Determine the (X, Y) coordinate at the center of the cell enclosing the given text.  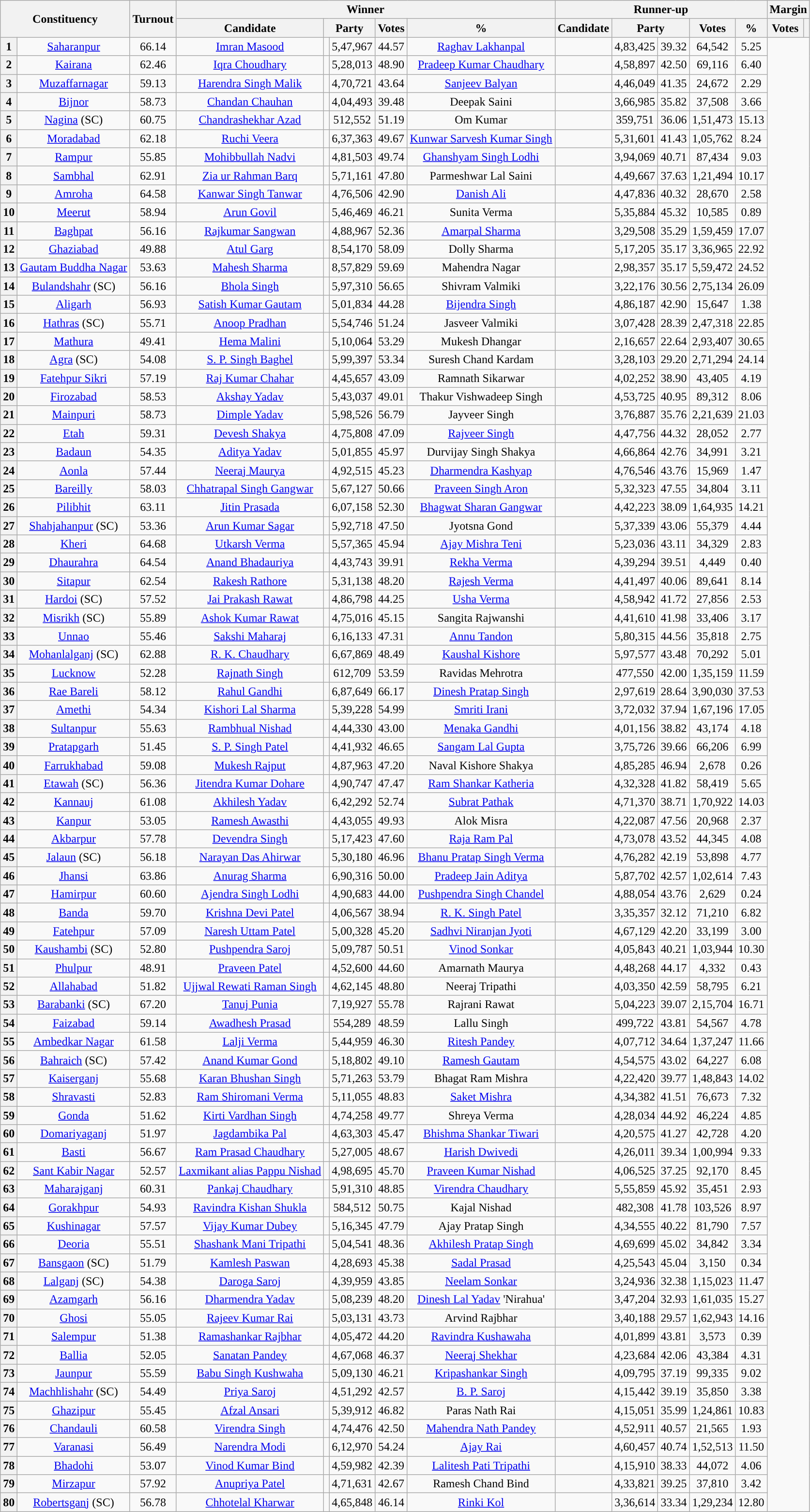
55.78 (391, 1005)
28.64 (674, 691)
52.74 (391, 802)
4,48,268 (635, 968)
Kunwar Sarvesh Kumar Singh (481, 138)
2,97,619 (635, 691)
4,76,506 (352, 194)
Gonda (74, 1115)
5,28,013 (352, 65)
35,818 (713, 636)
Aditya Yadav (250, 452)
Ujjwal Rewati Raman Singh (250, 986)
42.20 (674, 931)
Sadhvi Niranjan Jyoti (481, 931)
53,898 (713, 857)
40.95 (674, 397)
57.44 (153, 470)
Dolly Sharma (481, 249)
3,72,032 (635, 710)
482,308 (635, 1207)
4,54,575 (635, 1060)
47.50 (391, 525)
Sant Kabir Nagar (74, 1171)
Hathras (SC) (74, 323)
63.86 (153, 876)
103,526 (713, 1207)
44.28 (391, 305)
8,57,829 (352, 268)
24,672 (713, 83)
5.65 (751, 783)
5,04,223 (635, 1005)
7.57 (751, 1226)
11.59 (751, 673)
Mahendra Nath Pandey (481, 1429)
64.54 (153, 563)
5,71,263 (352, 1078)
11.47 (751, 1281)
4,332 (713, 968)
3,94,069 (635, 157)
0.40 (751, 563)
4,47,756 (635, 433)
5,44,959 (352, 1041)
32 (9, 618)
55.71 (153, 323)
Raj Kumar Chahar (250, 378)
29.20 (674, 360)
40.57 (674, 1429)
4,74,258 (352, 1115)
Harish Dwivedi (481, 1152)
4,43,743 (352, 563)
Etah (74, 433)
48.36 (391, 1244)
4,71,631 (352, 1484)
6,12,970 (352, 1447)
0.39 (751, 1336)
4,67,068 (352, 1355)
Ravindra Kishan Shukla (250, 1207)
Danish Ali (481, 194)
4,09,795 (635, 1373)
Priya Saroj (250, 1391)
4,90,747 (352, 783)
Runner-up (661, 10)
Sangita Rajwanshi (481, 618)
4,73,078 (635, 839)
Kamlesh Paswan (250, 1263)
58.94 (153, 212)
22.92 (751, 249)
10 (9, 212)
20,968 (713, 821)
7 (9, 157)
43 (9, 821)
Shravasti (74, 1097)
41.98 (674, 618)
1,35,159 (713, 673)
64 (9, 1207)
43.73 (391, 1318)
39.25 (674, 1484)
Ghosi (74, 1318)
Salempur (74, 1336)
33,406 (713, 618)
47.31 (391, 636)
8.97 (751, 1207)
55.63 (153, 728)
49.67 (391, 138)
8.45 (751, 1171)
62.46 (153, 65)
58.12 (153, 691)
44,345 (713, 839)
2,15,704 (713, 1005)
57.42 (153, 1060)
5,57,365 (352, 544)
46.65 (391, 747)
65 (9, 1226)
4,69,699 (635, 1244)
4,58,897 (635, 65)
5,23,036 (635, 544)
50.66 (391, 489)
Sanatan Pandey (250, 1355)
Neeraj Maurya (250, 470)
2.93 (751, 1189)
38.94 (391, 913)
51.38 (153, 1336)
5,71,161 (352, 175)
4.06 (751, 1466)
54 (9, 1023)
14.16 (751, 1318)
Hamirpur (74, 894)
64,542 (713, 46)
53.07 (153, 1466)
3,24,936 (635, 1281)
43.02 (674, 1060)
5,17,205 (635, 249)
Smriti Irani (481, 710)
3.38 (751, 1391)
Winner (366, 10)
35.29 (674, 231)
58.09 (391, 249)
37.94 (674, 710)
39.19 (674, 1391)
55.68 (153, 1078)
Rampur (74, 157)
43,174 (713, 728)
20 (9, 397)
Atul Garg (250, 249)
5,31,601 (635, 138)
4,92,515 (352, 470)
Imran Masood (250, 46)
Shivram Valmiki (481, 286)
49.10 (391, 1060)
4,06,567 (352, 913)
Mirzapur (74, 1484)
4,34,382 (635, 1097)
55.45 (153, 1410)
44.17 (674, 968)
4,20,575 (635, 1134)
Iqra Choudhary (250, 65)
54.35 (153, 452)
21,565 (713, 1429)
1,21,494 (713, 175)
Bhishma Shankar Tiwari (481, 1134)
6,37,363 (352, 138)
Krishna Devi Patel (250, 913)
Ramesh Chand Bind (481, 1484)
4,53,725 (635, 397)
Raghav Lakhanpal (481, 46)
Amethi (74, 710)
59.31 (153, 433)
46.37 (391, 1355)
4,449 (713, 563)
50.51 (391, 949)
Ballia (74, 1355)
46.94 (674, 765)
Kushinagar (74, 1226)
58,419 (713, 783)
Unnao (74, 636)
53.05 (153, 821)
Saharanpur (74, 46)
4,88,054 (635, 894)
Arun Govil (250, 212)
Mathura (74, 341)
43,384 (713, 1355)
9.02 (751, 1373)
2,678 (713, 765)
3.11 (751, 489)
Rekha Verma (481, 563)
11.66 (751, 1041)
Ramnath Sikarwar (481, 378)
47.60 (391, 839)
6,67,869 (352, 655)
Rajeev Kumar Rai (250, 1318)
4,58,942 (635, 599)
Chhotelal Kharwar (250, 1502)
49.41 (153, 341)
Rakesh Rathore (250, 581)
Nagina (SC) (74, 120)
Kannauj (74, 802)
1,48,843 (713, 1078)
69 (9, 1299)
Alok Misra (481, 821)
54,567 (713, 1023)
43.85 (391, 1281)
70 (9, 1318)
Pradeep Kumar Chaudhary (481, 65)
Suresh Chand Kardam (481, 360)
3,29,508 (635, 231)
4,67,129 (635, 931)
Mukesh Dhangar (481, 341)
5,01,834 (352, 305)
37,810 (713, 1484)
5,87,702 (635, 876)
4,75,016 (352, 618)
55.89 (153, 618)
Annu Tandon (481, 636)
Anand Kumar Gond (250, 1060)
Neeraj Shekhar (481, 1355)
26 (9, 507)
Kheri (74, 544)
5,08,239 (352, 1299)
Mahendra Nagar (481, 268)
Varanasi (74, 1447)
2.77 (751, 433)
Mahesh Sharma (250, 268)
59.69 (391, 268)
4,45,657 (352, 378)
5,47,967 (352, 46)
2.58 (751, 194)
43.09 (391, 378)
38.33 (674, 1466)
2,98,357 (635, 268)
5,39,912 (352, 1410)
Constituency (65, 19)
53.34 (391, 360)
42.06 (674, 1355)
6,42,292 (352, 802)
45.04 (674, 1263)
Pratapgarh (74, 747)
5,97,577 (635, 655)
80 (9, 1502)
3.34 (751, 1244)
Amarnath Maurya (481, 968)
4,05,472 (352, 1336)
Bansgaon (SC) (74, 1263)
10.30 (751, 949)
44,072 (713, 1466)
Ashok Kumar Rawat (250, 618)
46.30 (391, 1041)
22 (9, 433)
477,550 (635, 673)
Ravindra Kushawaha (481, 1336)
8.24 (751, 138)
Kanwar Singh Tanwar (250, 194)
29 (9, 563)
14.21 (751, 507)
4.31 (751, 1355)
60.75 (153, 120)
28 (9, 544)
57.09 (153, 931)
51.79 (153, 1263)
53.79 (391, 1078)
Akhilesh Pratap Singh (481, 1244)
44.60 (391, 968)
4 (9, 102)
1,64,935 (713, 507)
Bijnor (74, 102)
Fatehpur Sikri (74, 378)
4,15,442 (635, 1391)
70,292 (713, 655)
Rahul Gandhi (250, 691)
Sangam Lal Gupta (481, 747)
5,11,055 (352, 1097)
57.19 (153, 378)
48.59 (391, 1023)
42.19 (674, 857)
4,05,843 (635, 949)
6.40 (751, 65)
Firozabad (74, 397)
5,09,787 (352, 949)
53.59 (391, 673)
3,07,428 (635, 323)
31 (9, 599)
Tanuj Punia (250, 1005)
Neelam Sonkar (481, 1281)
0.89 (751, 212)
Ajay Mishra Teni (481, 544)
3,573 (713, 1336)
Bareilly (74, 489)
58.03 (153, 489)
4,23,684 (635, 1355)
59.70 (153, 913)
Kajal Nishad (481, 1207)
41.27 (674, 1134)
56.36 (153, 783)
3,76,887 (635, 415)
Sultanpur (74, 728)
4,32,328 (635, 783)
45.15 (391, 618)
4,04,493 (352, 102)
5,99,397 (352, 360)
42.39 (391, 1466)
43.52 (674, 839)
5,27,005 (352, 1152)
Shahjahanpur (SC) (74, 525)
4,39,959 (352, 1281)
Pankaj Chaudhary (250, 1189)
40.06 (674, 581)
23 (9, 452)
Devesh Shakya (250, 433)
Lalitesh Pati Tripathi (481, 1466)
49.93 (391, 821)
Jhansi (74, 876)
Karan Bhushan Singh (250, 1078)
Faizabad (74, 1023)
28.39 (674, 323)
4,85,285 (635, 765)
4,86,187 (635, 305)
67 (9, 1263)
3.42 (751, 1484)
60.60 (153, 894)
41.43 (674, 138)
Chandauli (74, 1429)
60.58 (153, 1429)
43.06 (674, 525)
59.14 (153, 1023)
Daroga Saroj (250, 1281)
3.66 (751, 102)
Thakur Vishwadeep Singh (481, 397)
40.21 (674, 949)
584,512 (352, 1207)
Robertsganj (SC) (74, 1502)
47.80 (391, 175)
Turnout (153, 19)
34,842 (713, 1244)
47.47 (391, 783)
4,66,864 (635, 452)
49 (9, 931)
49.74 (391, 157)
3.21 (751, 452)
79 (9, 1484)
45.38 (391, 1263)
4,87,963 (352, 765)
68 (9, 1281)
Kairana (74, 65)
55.05 (153, 1318)
35,850 (713, 1391)
15,969 (713, 470)
Ghazipur (74, 1410)
56.18 (153, 857)
1.93 (751, 1429)
4,52,600 (352, 968)
Deoria (74, 1244)
Akhilesh Yadav (250, 802)
37 (9, 710)
5,09,130 (352, 1373)
4,25,543 (635, 1263)
Dinesh Pratap Singh (481, 691)
26.09 (751, 286)
9 (9, 194)
21.03 (751, 415)
52.28 (153, 673)
5,37,339 (635, 525)
39.77 (674, 1078)
512,552 (352, 120)
3,28,103 (635, 360)
67.20 (153, 1005)
Lucknow (74, 673)
24.52 (751, 268)
Devendra Singh (250, 839)
Misrikh (SC) (74, 618)
49.01 (391, 397)
53.29 (391, 341)
4,06,525 (635, 1171)
61.58 (153, 1041)
Anurag Sharma (250, 876)
Dinesh Lal Yadav 'Nirahua' (481, 1299)
5.25 (751, 46)
51.97 (153, 1134)
Banda (74, 913)
4,88,967 (352, 231)
4,15,051 (635, 1410)
Rajesh Verma (481, 581)
6,87,649 (352, 691)
41 (9, 783)
35,451 (713, 1189)
Azamgarh (74, 1299)
Deepak Saini (481, 102)
9.03 (751, 157)
37.19 (674, 1373)
32.12 (674, 913)
52 (9, 986)
Ritesh Pandey (481, 1041)
74 (9, 1391)
Anupriya Patel (250, 1484)
4.19 (751, 378)
5,91,310 (352, 1189)
45 (9, 857)
42.59 (674, 986)
Bhagat Ram Mishra (481, 1078)
2.75 (751, 636)
4,49,667 (635, 175)
Naresh Uttam Patel (250, 931)
58 (9, 1097)
10,585 (713, 212)
45.32 (674, 212)
56.93 (153, 305)
2,629 (713, 894)
25 (9, 489)
27 (9, 525)
Bhola Singh (250, 286)
Pilibhit (74, 507)
1,62,943 (713, 1318)
Hardoi (SC) (74, 599)
59.08 (153, 765)
Kaiserganj (74, 1078)
4,86,798 (352, 599)
57.78 (153, 839)
54.38 (153, 1281)
6,07,158 (352, 507)
Paras Nath Rai (481, 1410)
Basti (74, 1152)
40.22 (674, 1226)
Laxmikant alias Pappu Nishad (250, 1171)
6.82 (751, 913)
62.91 (153, 175)
32.93 (674, 1299)
5,46,469 (352, 212)
13 (9, 268)
42,728 (713, 1134)
46,224 (713, 1115)
41.51 (674, 1097)
4,52,911 (635, 1429)
Lalji Verma (250, 1041)
4,41,610 (635, 618)
5,98,526 (352, 415)
51.45 (153, 747)
45.02 (674, 1244)
4,42,223 (635, 507)
R. K. Chaudhary (250, 655)
56 (9, 1060)
38.82 (674, 728)
R. K. Singh Patel (481, 913)
3,66,985 (635, 102)
4,70,721 (352, 83)
35 (9, 673)
4,98,695 (352, 1171)
1,24,861 (713, 1410)
5,31,138 (352, 581)
Kirti Vardhan Singh (250, 1115)
57.92 (153, 1484)
47.55 (674, 489)
92,170 (713, 1171)
50.75 (391, 1207)
Bijendra Singh (481, 305)
3,75,726 (635, 747)
S. P. Singh Baghel (250, 360)
38.09 (674, 507)
69,116 (713, 65)
5,67,127 (352, 489)
3,35,357 (635, 913)
46.82 (391, 1410)
64,227 (713, 1060)
54.34 (153, 710)
Menaka Gandhi (481, 728)
44.32 (674, 433)
38.90 (674, 378)
77 (9, 1447)
49.77 (391, 1115)
Aonla (74, 470)
4.20 (751, 1134)
359,751 (635, 120)
3,47,204 (635, 1299)
10.83 (751, 1410)
44.92 (674, 1115)
39.48 (391, 102)
28,052 (713, 433)
45.92 (674, 1189)
Jai Prakash Rawat (250, 599)
Ram Shankar Katheria (481, 783)
5,18,802 (352, 1060)
78 (9, 1466)
17 (9, 341)
Pushpendra Saroj (250, 949)
Harendra Singh Malik (250, 83)
10.17 (751, 175)
S. P. Singh Patel (250, 747)
59 (9, 1115)
Rajrani Rawat (481, 1005)
1,15,023 (713, 1281)
Margin (788, 10)
52.30 (391, 507)
Meerut (74, 212)
Rae Bareli (74, 691)
56.78 (153, 1502)
72 (9, 1355)
Mukesh Rajput (250, 765)
Ghaziabad (74, 249)
11.50 (751, 1447)
4,39,294 (635, 563)
Kishori Lal Sharma (250, 710)
39.51 (674, 563)
14 (9, 286)
73 (9, 1373)
Vinod Kumar Bind (250, 1466)
5,10,064 (352, 341)
Jalaun (SC) (74, 857)
47.09 (391, 433)
Arvind Rajbhar (481, 1318)
4,46,049 (635, 83)
60.31 (153, 1189)
4,75,808 (352, 433)
54.24 (391, 1447)
1,52,513 (713, 1447)
22.64 (674, 341)
44.56 (674, 636)
37,508 (713, 102)
Naval Kishore Shakya (481, 765)
Virendra Singh (250, 1429)
3,40,188 (635, 1318)
2,75,134 (713, 286)
4,62,145 (352, 986)
1,03,944 (713, 949)
51.24 (391, 323)
12.80 (751, 1502)
1,67,196 (713, 710)
5,03,131 (352, 1318)
Maharajganj (74, 1189)
29.57 (674, 1318)
4,22,087 (635, 821)
6 (9, 138)
Narendra Modi (250, 1447)
1,70,922 (713, 802)
2,21,639 (713, 415)
Jagdambika Pal (250, 1134)
4,60,457 (635, 1447)
1,29,234 (713, 1502)
47.20 (391, 765)
14.03 (751, 802)
4.85 (751, 1115)
30.56 (674, 286)
66.17 (391, 691)
Jyotsna Gond (481, 525)
4,65,848 (352, 1502)
50 (9, 949)
Sunita Verma (481, 212)
Lalganj (SC) (74, 1281)
2,93,407 (713, 341)
17.07 (751, 231)
Shashank Mani Tripathi (250, 1244)
52.36 (391, 231)
Phulpur (74, 968)
Amarpal Sharma (481, 231)
Awadhesh Prasad (250, 1023)
56.67 (153, 1152)
5,30,180 (352, 857)
Pradeep Jain Aditya (481, 876)
41.82 (674, 783)
Dharmendra Yadav (250, 1299)
Kripashankar Singh (481, 1373)
5,80,315 (635, 636)
3,90,030 (713, 691)
B. P. Saroj (481, 1391)
5,35,884 (635, 212)
Badaun (74, 452)
Ramashankar Rajbhar (250, 1336)
45.47 (391, 1134)
5,54,746 (352, 323)
58.53 (153, 397)
35.76 (674, 415)
2.53 (751, 599)
Satish Kumar Gautam (250, 305)
48.90 (391, 65)
Ram Prasad Chaudhary (250, 1152)
47.56 (674, 821)
42.76 (674, 452)
6.21 (751, 986)
Dimple Yadav (250, 415)
41.35 (674, 83)
55 (9, 1041)
45.20 (391, 931)
Zia ur Rahman Barq (250, 175)
4,81,503 (352, 157)
33 (9, 636)
Pushpendra Singh Chandel (481, 894)
99,335 (713, 1373)
42.00 (674, 673)
53.36 (153, 525)
4,28,034 (635, 1115)
Hema Malini (250, 341)
56.65 (391, 286)
4.78 (751, 1023)
47.79 (391, 1226)
71,210 (713, 913)
37.25 (674, 1171)
24.14 (751, 360)
Vijay Kumar Dubey (250, 1226)
Virendra Chaudhary (481, 1189)
62 (9, 1171)
Kanpur (74, 821)
4,07,712 (635, 1041)
1,05,762 (713, 138)
39 (9, 747)
59.13 (153, 83)
15 (9, 305)
612,709 (352, 673)
7.32 (751, 1097)
55.51 (153, 1244)
61 (9, 1152)
1,37,247 (713, 1041)
40.74 (674, 1447)
Sakshi Maharaj (250, 636)
0.34 (751, 1263)
48 (9, 913)
4.44 (751, 525)
1 (9, 46)
Kaushal Kishore (481, 655)
63.11 (153, 507)
62.54 (153, 581)
1,61,035 (713, 1299)
62.88 (153, 655)
4,74,476 (352, 1429)
46.14 (391, 1502)
36.06 (674, 120)
40.71 (674, 157)
Ram Shiromani Verma (250, 1097)
55.46 (153, 636)
44.25 (391, 599)
4.18 (751, 728)
12 (9, 249)
4,34,555 (635, 1226)
Sanjeev Balyan (481, 83)
4,15,910 (635, 1466)
Babu Singh Kushwaha (250, 1373)
3.17 (751, 618)
43,405 (713, 378)
15,647 (713, 305)
4,22,420 (635, 1078)
7.43 (751, 876)
33.34 (674, 1502)
8 (9, 175)
Ajay Rai (481, 1447)
28,670 (713, 194)
Akbarpur (74, 839)
Chandan Chauhan (250, 102)
Rajveer Singh (481, 433)
3,36,965 (713, 249)
55,379 (713, 525)
5,39,228 (352, 710)
Ajendra Singh Lodhi (250, 894)
Barabanki (SC) (74, 1005)
89,312 (713, 397)
49.88 (153, 249)
45.70 (391, 1171)
Baghpat (74, 231)
Ramesh Awasthi (250, 821)
7,19,927 (352, 1005)
Anoop Pradhan (250, 323)
57.57 (153, 1226)
48.80 (391, 986)
48.85 (391, 1189)
Parmeshwar Lal Saini (481, 175)
2,16,657 (635, 341)
Lallu Singh (481, 1023)
4,43,055 (352, 821)
56.79 (391, 415)
43.11 (674, 544)
18 (9, 360)
Amroha (74, 194)
Rajnath Singh (250, 673)
5,92,718 (352, 525)
16 (9, 323)
2 (9, 65)
0.24 (751, 894)
Mohanlalganj (SC) (74, 655)
48.83 (391, 1097)
57 (9, 1078)
1,00,994 (713, 1152)
5,00,328 (352, 931)
53 (9, 1005)
Bhanu Pratap Singh Verma (481, 857)
37.53 (751, 691)
6,16,133 (352, 636)
16.71 (751, 1005)
42 (9, 802)
52.80 (153, 949)
Etawah (SC) (74, 783)
Utkarsh Verma (250, 544)
60 (9, 1134)
63 (9, 1189)
3,22,176 (635, 286)
2,47,318 (713, 323)
21 (9, 415)
36 (9, 691)
55.59 (153, 1373)
Dhaurahra (74, 563)
499,722 (635, 1023)
4,76,546 (635, 470)
44.20 (391, 1336)
24 (9, 470)
4,71,370 (635, 802)
Ruchi Veera (250, 138)
Narayan Das Ahirwar (250, 857)
51.62 (153, 1115)
Sitapur (74, 581)
Bhagwat Sharan Gangwar (481, 507)
Rajkumar Sangwan (250, 231)
Afzal Ansari (250, 1410)
0.26 (751, 765)
5.01 (751, 655)
45.94 (391, 544)
64.58 (153, 194)
4,41,932 (352, 747)
38 (9, 728)
Usha Verma (481, 599)
5,55,859 (635, 1189)
3 (9, 83)
14.02 (751, 1078)
40.32 (674, 194)
5,32,323 (635, 489)
4,33,821 (635, 1484)
42.67 (391, 1484)
47 (9, 894)
34 (9, 655)
4,01,899 (635, 1336)
Praveen Kumar Nishad (481, 1171)
33,199 (713, 931)
Subrat Pathak (481, 802)
27,856 (713, 599)
Fatehpur (74, 931)
57.52 (153, 599)
Machhlishahr (SC) (74, 1391)
4,47,836 (635, 194)
Gorakhpur (74, 1207)
37.63 (674, 175)
44.00 (391, 894)
Shreya Verma (481, 1115)
Ravidas Mehrotra (481, 673)
5,16,345 (352, 1226)
38.71 (674, 802)
Jitin Prasada (250, 507)
15.13 (751, 120)
8.06 (751, 397)
3.00 (751, 931)
4,01,156 (635, 728)
4,28,693 (352, 1263)
4,02,252 (635, 378)
Jasveer Valmiki (481, 323)
51.19 (391, 120)
Domariyaganj (74, 1134)
71 (9, 1336)
52.83 (153, 1097)
2.83 (751, 544)
44.57 (391, 46)
35.99 (674, 1410)
89,641 (713, 581)
41.72 (674, 599)
2,71,294 (713, 360)
48.67 (391, 1152)
43.00 (391, 728)
Bhadohi (74, 1466)
5,59,472 (713, 268)
1.38 (751, 305)
66 (9, 1244)
87,434 (713, 157)
4,41,497 (635, 581)
4,90,683 (352, 894)
Om Kumar (481, 120)
6,90,316 (352, 876)
54.49 (153, 1391)
45.97 (391, 452)
Anand Bhadauriya (250, 563)
Muzaffarnagar (74, 83)
40 (9, 765)
Mainpuri (74, 415)
5,04,541 (352, 1244)
35.82 (674, 102)
Kaushambi (SC) (74, 949)
66,206 (713, 747)
30.65 (751, 341)
5 (9, 120)
Ramesh Gautam (481, 1060)
9.33 (751, 1152)
3,36,614 (635, 1502)
5,97,310 (352, 286)
39.07 (674, 1005)
5,01,855 (352, 452)
2.37 (751, 821)
Sambhal (74, 175)
81,790 (713, 1226)
76,673 (713, 1097)
Ghanshyam Singh Lodhi (481, 157)
2.29 (751, 83)
1,02,614 (713, 876)
56.49 (153, 1447)
Saket Mishra (481, 1097)
Rinki Kol (481, 1502)
6.99 (751, 747)
Akshay Yadav (250, 397)
Raja Ram Pal (481, 839)
Moradabad (74, 138)
Rambhual Nishad (250, 728)
4,76,282 (635, 857)
46 (9, 876)
4,63,303 (352, 1134)
3,150 (713, 1263)
52.05 (153, 1355)
Gautam Buddha Nagar (74, 268)
5,43,037 (352, 397)
53.63 (153, 268)
Praveen Patel (250, 968)
34,991 (713, 452)
39.66 (674, 747)
39.91 (391, 563)
34.64 (674, 1041)
Bahraich (SC) (74, 1060)
Sadal Prasad (481, 1263)
4,44,330 (352, 728)
54.99 (391, 710)
55.85 (153, 157)
5,17,423 (352, 839)
Bulandshahr (SC) (74, 286)
41.78 (674, 1207)
54.08 (153, 360)
64.68 (153, 544)
Ambedkar Nagar (74, 1041)
Jitendra Kumar Dohare (250, 783)
Durvijay Singh Shakya (481, 452)
51 (9, 968)
15.27 (751, 1299)
4,03,350 (635, 986)
66.14 (153, 46)
50.00 (391, 876)
19 (9, 378)
34,329 (713, 544)
52.57 (153, 1171)
Vinod Sonkar (481, 949)
1,59,459 (713, 231)
30 (9, 581)
22.85 (751, 323)
43.48 (674, 655)
8,54,170 (352, 249)
Chandrashekhar Azad (250, 120)
554,289 (352, 1023)
32.38 (674, 1281)
4.77 (751, 857)
Farrukhabad (74, 765)
Allahabad (74, 986)
61.08 (153, 802)
8.14 (751, 581)
Aligarh (74, 305)
17.05 (751, 710)
62.18 (153, 138)
Praveen Singh Aron (481, 489)
4,51,292 (352, 1391)
51.82 (153, 986)
4.08 (751, 839)
34,804 (713, 489)
4,59,982 (352, 1466)
Arun Kumar Sagar (250, 525)
1.47 (751, 470)
48.49 (391, 655)
54.93 (153, 1207)
39.34 (674, 1152)
76 (9, 1429)
58,795 (713, 986)
Dharmendra Kashyap (481, 470)
6.08 (751, 1060)
43.64 (391, 83)
1,51,473 (713, 120)
4,83,425 (635, 46)
39.32 (674, 46)
46.96 (391, 857)
11 (9, 231)
48.91 (153, 968)
Ajay Pratap Singh (481, 1226)
Jayveer Singh (481, 415)
4,26,011 (635, 1152)
75 (9, 1410)
Chhatrapal Singh Gangwar (250, 489)
Neeraj Tripathi (481, 986)
44 (9, 839)
Agra (SC) (74, 360)
Mohibbullah Nadvi (250, 157)
45.23 (391, 470)
Jaunpur (74, 1373)
0.43 (751, 968)
